Return (x, y) of the center of cell containing provided text 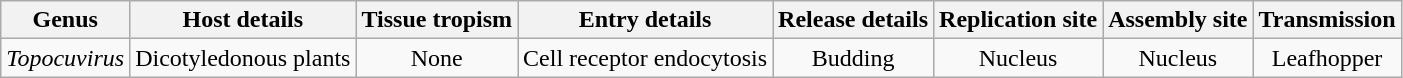
Genus (66, 20)
Transmission (1327, 20)
Cell receptor endocytosis (646, 58)
Topocuvirus (66, 58)
Release details (854, 20)
None (437, 58)
Assembly site (1178, 20)
Entry details (646, 20)
Dicotyledonous plants (243, 58)
Leafhopper (1327, 58)
Replication site (1018, 20)
Host details (243, 20)
Tissue tropism (437, 20)
Budding (854, 58)
